Locate the cell with the specified text and output its [x, y] center coordinate. 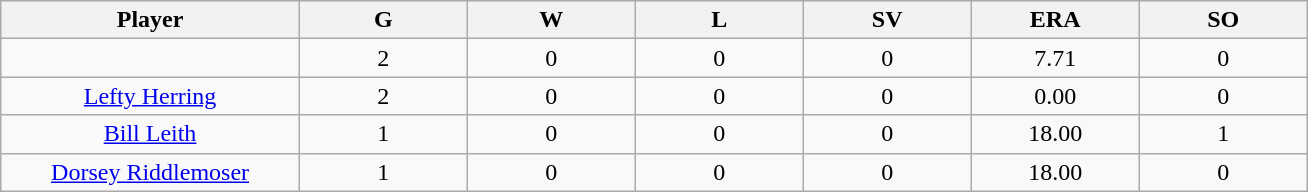
G [383, 20]
ERA [1055, 20]
Player [150, 20]
Dorsey Riddlemoser [150, 172]
SO [1223, 20]
W [551, 20]
7.71 [1055, 58]
Lefty Herring [150, 96]
L [719, 20]
SV [887, 20]
0.00 [1055, 96]
Bill Leith [150, 134]
